Determine the [X, Y] coordinate at the center of the cell enclosing the given text.  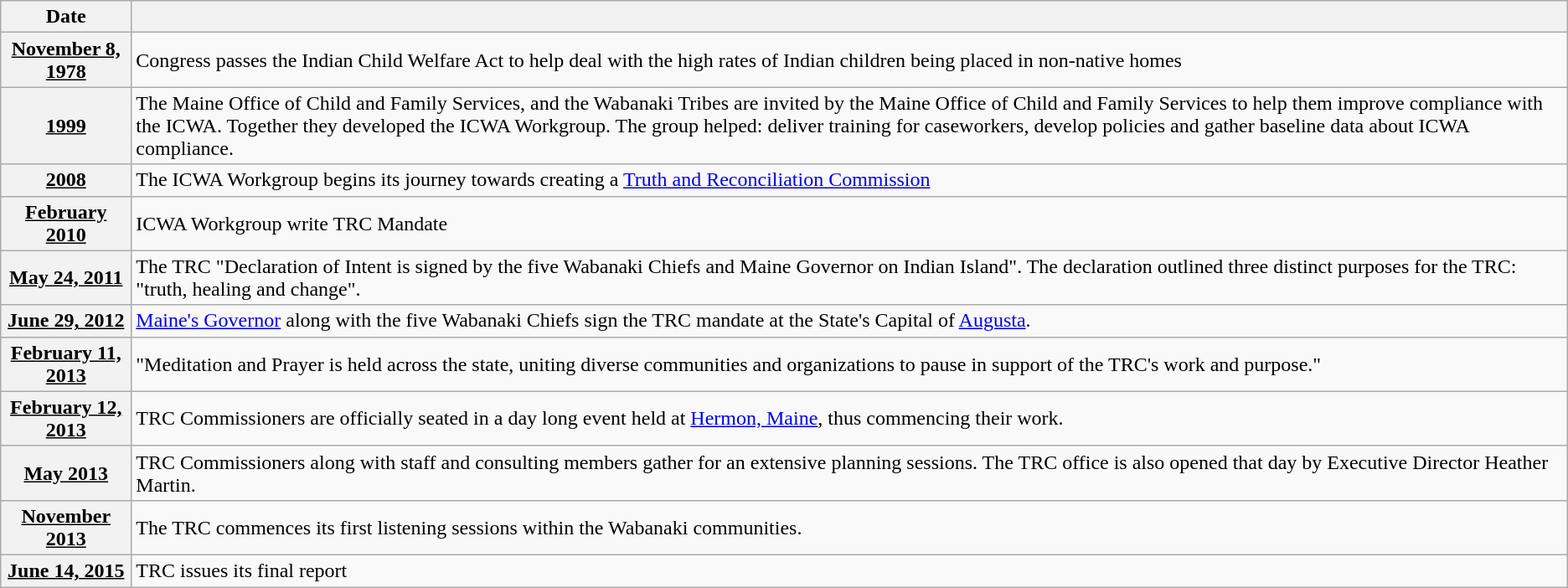
February 12, 2013 [66, 419]
May 2013 [66, 472]
June 14, 2015 [66, 570]
TRC issues its final report [849, 570]
November 2013 [66, 528]
TRC Commissioners are officially seated in a day long event held at Hermon, Maine, thus commencing their work. [849, 419]
"Meditation and Prayer is held across the state, uniting diverse communities and organizations to pause in support of the TRC's work and purpose." [849, 364]
February 11, 2013 [66, 364]
Date [66, 17]
The ICWA Workgroup begins its journey towards creating a Truth and Reconciliation Commission [849, 180]
Congress passes the Indian Child Welfare Act to help deal with the high rates of Indian children being placed in non-native homes [849, 60]
May 24, 2011 [66, 278]
November 8, 1978 [66, 60]
February 2010 [66, 223]
1999 [66, 126]
2008 [66, 180]
ICWA Workgroup write TRC Mandate [849, 223]
Maine's Governor along with the five Wabanaki Chiefs sign the TRC mandate at the State's Capital of Augusta. [849, 321]
June 29, 2012 [66, 321]
The TRC commences its first listening sessions within the Wabanaki communities. [849, 528]
